Capture the cell that displays the provided text and extract its [x, y] central coordinate. 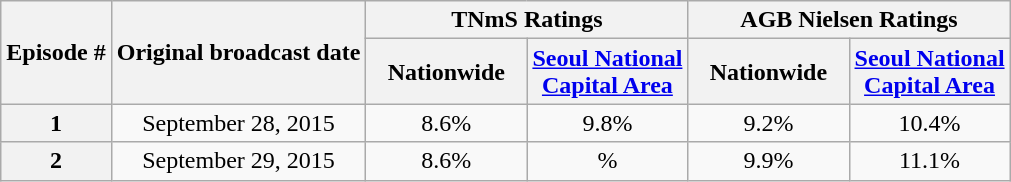
AGB Nielsen Ratings [849, 20]
September 29, 2015 [238, 161]
Original broadcast date [238, 52]
11.1% [930, 161]
10.4% [930, 123]
TNmS Ratings [527, 20]
2 [56, 161]
% [608, 161]
1 [56, 123]
Episode # [56, 52]
9.8% [608, 123]
9.9% [768, 161]
9.2% [768, 123]
September 28, 2015 [238, 123]
